Find where the given text appears and provide that cell's center as [X, Y] coordinate. 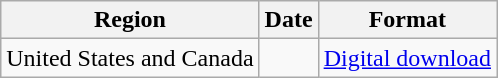
Region [130, 20]
United States and Canada [130, 58]
Date [288, 20]
Digital download [407, 58]
Format [407, 20]
